Scan for the cell matching the given text and deliver its (X, Y) coordinate at center. 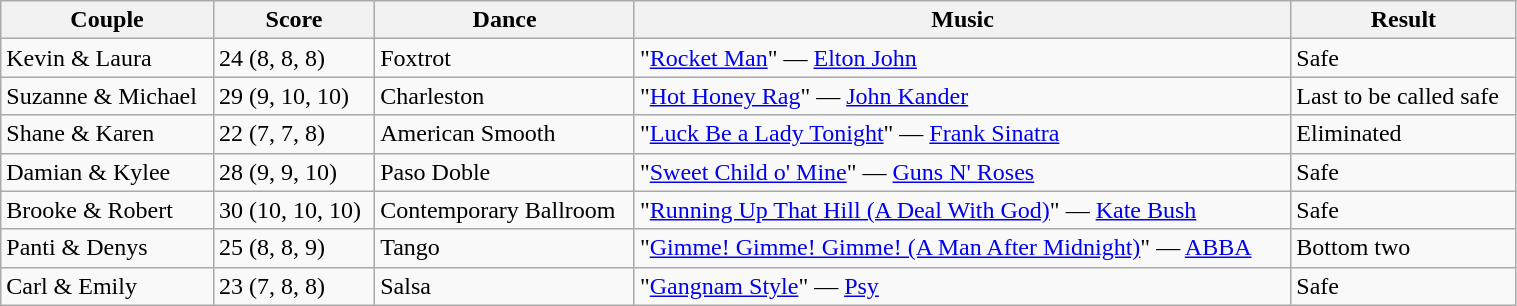
Eliminated (1404, 134)
"Luck Be a Lady Tonight" — Frank Sinatra (962, 134)
Contemporary Ballroom (505, 210)
"Gangnam Style" — Psy (962, 286)
Foxtrot (505, 58)
Couple (108, 20)
Suzanne & Michael (108, 96)
30 (10, 10, 10) (294, 210)
Charleston (505, 96)
Shane & Karen (108, 134)
Tango (505, 248)
Carl & Emily (108, 286)
Result (1404, 20)
Panti & Denys (108, 248)
24 (8, 8, 8) (294, 58)
Dance (505, 20)
22 (7, 7, 8) (294, 134)
Last to be called safe (1404, 96)
American Smooth (505, 134)
Bottom two (1404, 248)
"Rocket Man" — Elton John (962, 58)
23 (7, 8, 8) (294, 286)
Salsa (505, 286)
Kevin & Laura (108, 58)
Music (962, 20)
29 (9, 10, 10) (294, 96)
"Sweet Child o' Mine" — Guns N' Roses (962, 172)
Score (294, 20)
"Gimme! Gimme! Gimme! (A Man After Midnight)" — ABBA (962, 248)
Paso Doble (505, 172)
28 (9, 9, 10) (294, 172)
"Hot Honey Rag" — John Kander (962, 96)
25 (8, 8, 9) (294, 248)
"Running Up That Hill (A Deal With God)" — Kate Bush (962, 210)
Damian & Kylee (108, 172)
Brooke & Robert (108, 210)
